Capture the cell that displays the provided text and extract its (X, Y) central coordinate. 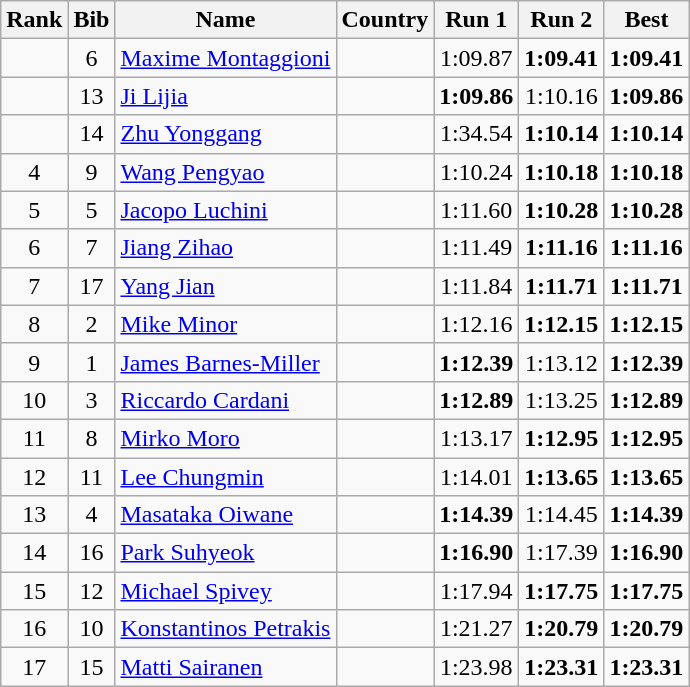
Michael Spivey (226, 591)
1:10.16 (562, 96)
1:21.27 (476, 629)
Name (226, 20)
Park Suhyeok (226, 553)
3 (92, 400)
Mirko Moro (226, 438)
Lee Chungmin (226, 477)
1:17.94 (476, 591)
Riccardo Cardani (226, 400)
Jiang Zihao (226, 248)
1:34.54 (476, 134)
1:13.17 (476, 438)
1:11.60 (476, 210)
Ji Lijia (226, 96)
1:11.49 (476, 248)
Jacopo Luchini (226, 210)
Matti Sairanen (226, 667)
1:13.25 (562, 400)
1:23.98 (476, 667)
1:09.87 (476, 58)
Yang Jian (226, 286)
1:14.45 (562, 515)
Maxime Montaggioni (226, 58)
Country (385, 20)
1 (92, 362)
Rank (34, 20)
Run 2 (562, 20)
2 (92, 324)
Bib (92, 20)
1:13.12 (562, 362)
1:12.16 (476, 324)
Konstantinos Petrakis (226, 629)
1:10.24 (476, 172)
Wang Pengyao (226, 172)
1:14.01 (476, 477)
1:17.39 (562, 553)
James Barnes-Miller (226, 362)
1:11.84 (476, 286)
Run 1 (476, 20)
Best (646, 20)
Mike Minor (226, 324)
Zhu Yonggang (226, 134)
Masataka Oiwane (226, 515)
